Identify which cell holds the provided text, then report its (X, Y) central coordinate. 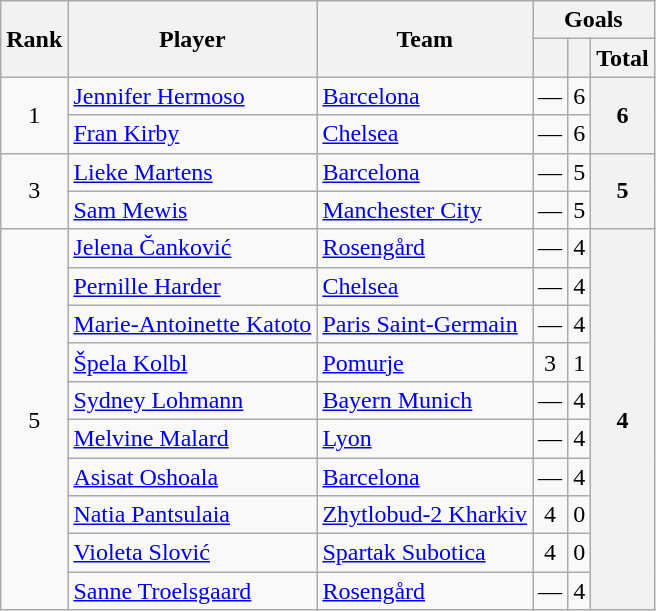
Manchester City (425, 210)
Bayern Munich (425, 400)
Lieke Martens (192, 172)
Violeta Slović (192, 553)
Player (192, 39)
Goals (594, 20)
Sanne Troelsgaard (192, 591)
Team (425, 39)
Asisat Oshoala (192, 477)
Pomurje (425, 362)
Sam Mewis (192, 210)
Marie-Antoinette Katoto (192, 324)
Sydney Lohmann (192, 400)
Natia Pantsulaia (192, 515)
Fran Kirby (192, 134)
Zhytlobud-2 Kharkiv (425, 515)
Spartak Subotica (425, 553)
Rank (34, 39)
Jelena Čanković (192, 248)
Total (623, 58)
Lyon (425, 438)
Špela Kolbl (192, 362)
Melvine Malard (192, 438)
Pernille Harder (192, 286)
Paris Saint-Germain (425, 324)
Jennifer Hermoso (192, 96)
